From the cell containing the given text, extract its center point as [X, Y] coordinate. 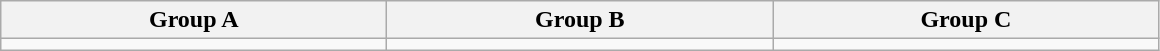
Group C [966, 20]
Group A [194, 20]
Group B [580, 20]
